Provide the (x, y) coordinate of the cell's center where the given text is located.  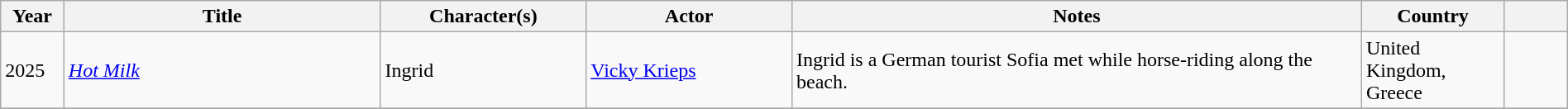
Ingrid is a German tourist Sofia met while horse-riding along the beach. (1077, 70)
Hot Milk (222, 70)
Notes (1077, 17)
United Kingdom, Greece (1432, 70)
Character(s) (483, 17)
Title (222, 17)
Vicky Krieps (690, 70)
Country (1432, 17)
Year (33, 17)
Actor (690, 17)
2025 (33, 70)
Ingrid (483, 70)
